Find where the given text appears and provide that cell's center as (X, Y) coordinate. 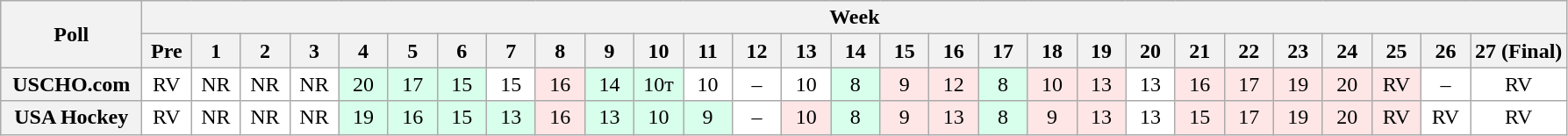
6 (462, 51)
3 (314, 51)
24 (1347, 51)
21 (1199, 51)
25 (1396, 51)
10т (658, 84)
26 (1445, 51)
23 (1298, 51)
4 (363, 51)
Week (855, 18)
22 (1249, 51)
18 (1052, 51)
Pre (167, 51)
7 (511, 51)
Poll (72, 34)
2 (265, 51)
27 (Final) (1519, 51)
5 (412, 51)
11 (707, 51)
USCHO.com (72, 84)
1 (216, 51)
USA Hockey (72, 118)
